For the text-containing cell, return its midpoint in [x, y] coordinate format. 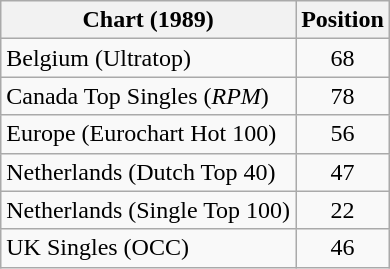
68 [343, 58]
Netherlands (Single Top 100) [148, 210]
Europe (Eurochart Hot 100) [148, 134]
Netherlands (Dutch Top 40) [148, 172]
Chart (1989) [148, 20]
Position [343, 20]
56 [343, 134]
47 [343, 172]
UK Singles (OCC) [148, 248]
46 [343, 248]
Canada Top Singles (RPM) [148, 96]
78 [343, 96]
Belgium (Ultratop) [148, 58]
22 [343, 210]
